Extract the (X, Y) coordinate from the center of the cell holding the provided text.  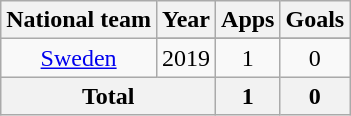
Sweden (79, 58)
National team (79, 20)
Goals (315, 20)
Year (186, 20)
Apps (248, 20)
Total (108, 96)
2019 (186, 58)
